From the cell containing the given text, extract its center point as [X, Y] coordinate. 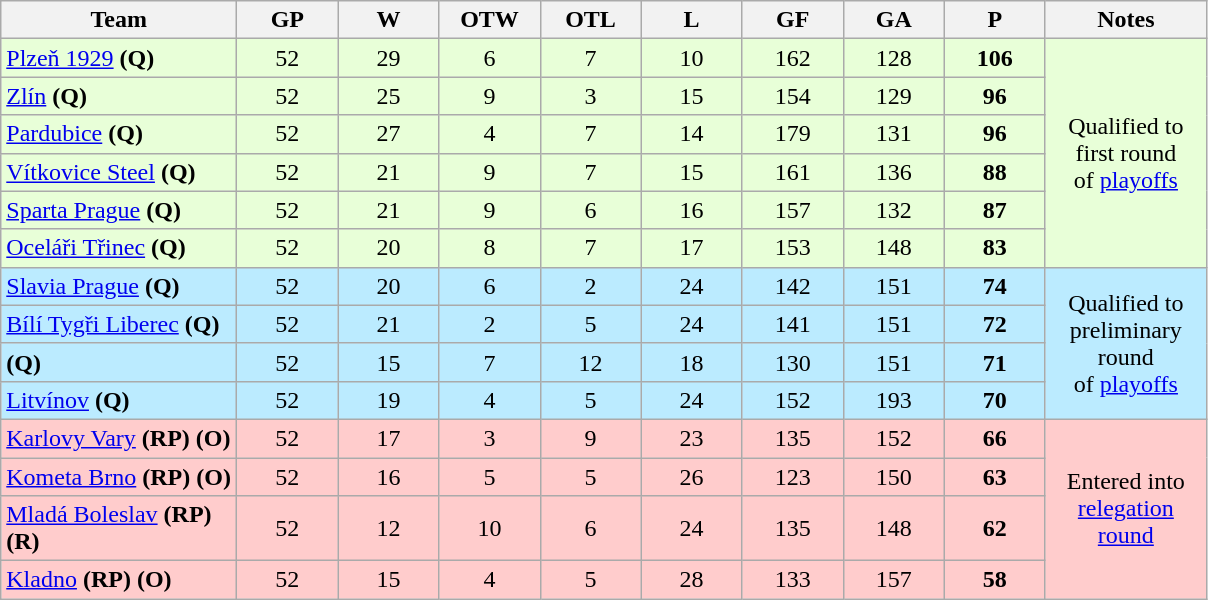
Sparta Prague (Q) [119, 210]
23 [692, 438]
Qualified tofirst roundof playoffs [1126, 153]
72 [994, 324]
18 [692, 362]
Vítkovice Steel (Q) [119, 172]
129 [894, 96]
88 [994, 172]
71 [994, 362]
P [994, 20]
Karlovy Vary (RP) (O) [119, 438]
14 [692, 134]
150 [894, 477]
29 [388, 58]
Plzeň 1929 (Q) [119, 58]
63 [994, 477]
58 [994, 580]
Entered intorelegation round [1126, 508]
Mladá Boleslav (RP) (R) [119, 528]
142 [792, 286]
26 [692, 477]
83 [994, 248]
130 [792, 362]
Bílí Tygři Liberec (Q) [119, 324]
133 [792, 580]
GF [792, 20]
Team [119, 20]
GP [288, 20]
25 [388, 96]
19 [388, 400]
131 [894, 134]
162 [792, 58]
8 [490, 248]
62 [994, 528]
OTW [490, 20]
GA [894, 20]
28 [692, 580]
OTL [590, 20]
193 [894, 400]
153 [792, 248]
70 [994, 400]
87 [994, 210]
Notes [1126, 20]
106 [994, 58]
Slavia Prague (Q) [119, 286]
136 [894, 172]
74 [994, 286]
132 [894, 210]
Litvínov (Q) [119, 400]
Pardubice (Q) [119, 134]
123 [792, 477]
179 [792, 134]
L [692, 20]
27 [388, 134]
Qualified topreliminary roundof playoffs [1126, 343]
Zlín (Q) [119, 96]
(Q) [119, 362]
128 [894, 58]
161 [792, 172]
Kometa Brno (RP) (O) [119, 477]
W [388, 20]
141 [792, 324]
Kladno (RP) (O) [119, 580]
66 [994, 438]
154 [792, 96]
Oceláři Třinec (Q) [119, 248]
